Pinpoint the cell where the given text exists, returning its (x, y) midpoint coordinate. 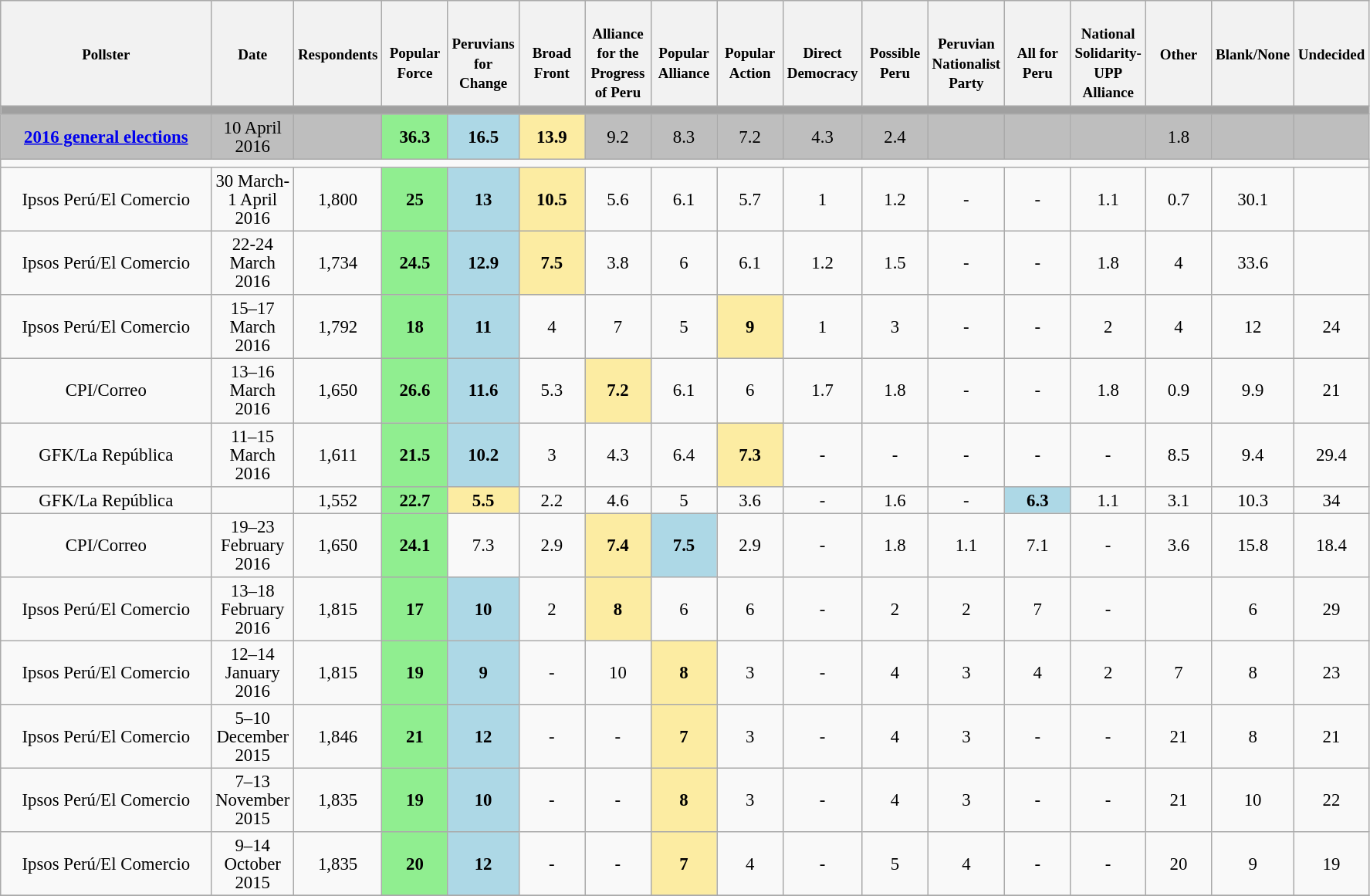
2.2 (552, 500)
Popular Force (415, 54)
15–17 March 2016 (253, 327)
13–16 March 2016 (253, 391)
All for Peru (1038, 54)
34 (1331, 500)
11.6 (483, 391)
5.7 (750, 199)
24.1 (415, 545)
1,734 (338, 264)
1,552 (338, 500)
0.9 (1179, 391)
Popular Action (750, 54)
22.7 (415, 500)
Alliance for the Progress of Peru (618, 54)
17 (415, 608)
3.1 (1179, 500)
1,846 (338, 736)
16.5 (483, 137)
10.3 (1253, 500)
33.6 (1253, 264)
2.4 (895, 137)
22-24 March 2016 (253, 264)
7.4 (618, 545)
9.9 (1253, 391)
0.7 (1179, 199)
Date (253, 54)
National Solidarity-UPP Alliance (1108, 54)
9.2 (618, 137)
Direct Democracy (822, 54)
29.4 (1331, 455)
1.6 (895, 500)
5–10 December 2015 (253, 736)
10.5 (552, 199)
9.4 (1253, 455)
Broad Front (552, 54)
8.3 (684, 137)
21.5 (415, 455)
13 (483, 199)
Pollster (107, 54)
4.6 (618, 500)
15.8 (1253, 545)
13.9 (552, 137)
29 (1331, 608)
Possible Peru (895, 54)
5.6 (618, 199)
3.8 (618, 264)
30.1 (1253, 199)
24.5 (415, 264)
Popular Alliance (684, 54)
22 (1331, 800)
10.2 (483, 455)
2016 general elections (107, 137)
Respondents (338, 54)
24 (1331, 327)
13–18 February 2016 (253, 608)
5.5 (483, 500)
1,800 (338, 199)
18 (415, 327)
Undecided (1331, 54)
19–23 February 2016 (253, 545)
6.4 (684, 455)
10 April 2016 (253, 137)
11 (483, 327)
Blank/None (1253, 54)
1.7 (822, 391)
Peruvian Nationalist Party (966, 54)
25 (415, 199)
12–14 January 2016 (253, 673)
12.9 (483, 264)
1.5 (895, 264)
26.6 (415, 391)
Other (1179, 54)
23 (1331, 673)
7–13 November 2015 (253, 800)
11–15 March 2016 (253, 455)
1,792 (338, 327)
9–14 October 2015 (253, 864)
8.5 (1179, 455)
18.4 (1331, 545)
30 March-1 April 2016 (253, 199)
36.3 (415, 137)
7.1 (1038, 545)
Peruvians for Change (483, 54)
6.3 (1038, 500)
5.3 (552, 391)
1,611 (338, 455)
